Provide the [X, Y] coordinate of the cell's center where the given text is located.  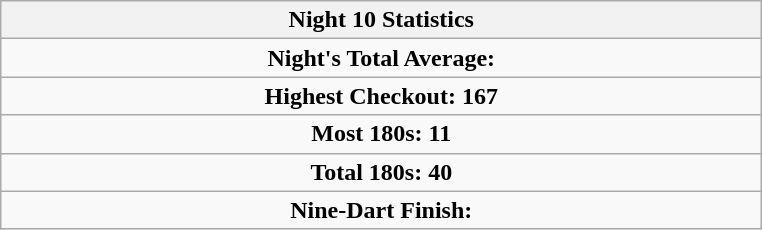
Night 10 Statistics [382, 20]
Nine-Dart Finish: [382, 210]
Night's Total Average: [382, 58]
Most 180s: 11 [382, 134]
Total 180s: 40 [382, 172]
Highest Checkout: 167 [382, 96]
